Search for the cell housing the specified text and yield its (x, y) center coordinate. 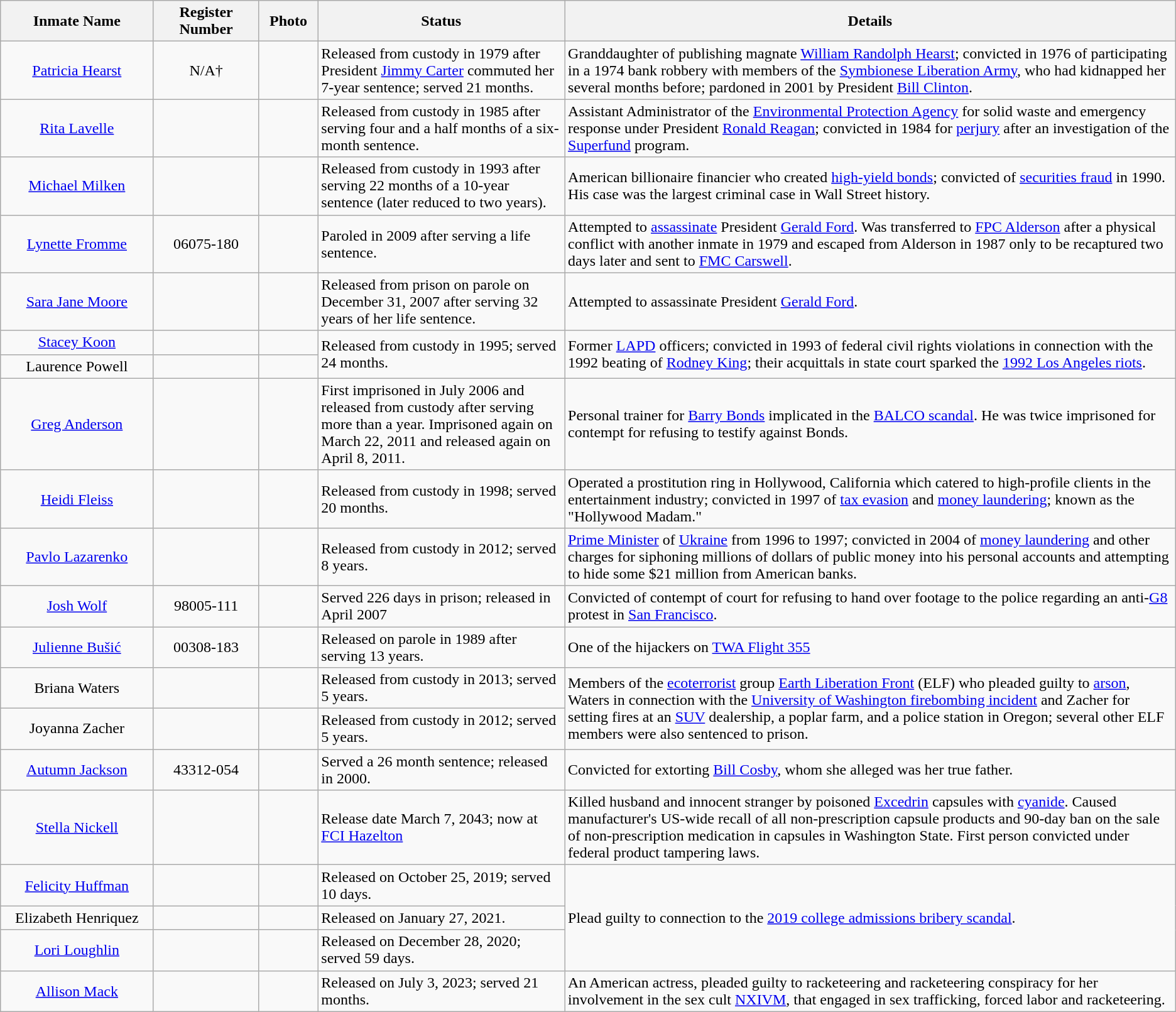
One of the hijackers on TWA Flight 355 (871, 647)
Released on October 25, 2019; served 10 days. (441, 886)
06075-180 (206, 244)
Julienne Bušić (77, 647)
Released from prison on parole on December 31, 2007 after serving 32 years of her life sentence. (441, 302)
N/A† (206, 70)
Elizabeth Henriquez (77, 918)
Rita Lavelle (77, 128)
Stacey Koon (77, 342)
Heidi Fleiss (77, 499)
Released on December 28, 2020; served 59 days. (441, 950)
Convicted of contempt of court for refusing to hand over footage to the police regarding an anti-G8 protest in San Francisco. (871, 606)
Register Number (206, 21)
Served 226 days in prison; released in April 2007 (441, 606)
Released from custody in 1993 after serving 22 months of a 10-year sentence (later reduced to two years). (441, 186)
43312-054 (206, 770)
Lori Loughlin (77, 950)
Autumn Jackson (77, 770)
Released on July 3, 2023; served 21 months. (441, 991)
Photo (288, 21)
98005-111 (206, 606)
Josh Wolf (77, 606)
Joyanna Zacher (77, 729)
Released from custody in 2012; served 8 years. (441, 557)
Released from custody in 2012; served 5 years. (441, 729)
Allison Mack (77, 991)
Patricia Hearst (77, 70)
Released on parole in 1989 after serving 13 years. (441, 647)
Served a 26 month sentence; released in 2000. (441, 770)
00308-183 (206, 647)
Laurence Powell (77, 366)
Pavlo Lazarenko (77, 557)
Paroled in 2009 after serving a life sentence. (441, 244)
Sara Jane Moore (77, 302)
Convicted for extorting Bill Cosby, whom she alleged was her true father. (871, 770)
Released from custody in 1979 after President Jimmy Carter commuted her 7-year sentence; served 21 months. (441, 70)
Briana Waters (77, 688)
Details (871, 21)
Personal trainer for Barry Bonds implicated in the BALCO scandal. He was twice imprisoned for contempt for refusing to testify against Bonds. (871, 424)
Released from custody in 1998; served 20 months. (441, 499)
Released from custody in 1985 after serving four and a half months of a six-month sentence. (441, 128)
Released on January 27, 2021. (441, 918)
Inmate Name (77, 21)
Greg Anderson (77, 424)
Lynette Fromme (77, 244)
Felicity Huffman (77, 886)
Status (441, 21)
Released from custody in 2013; served 5 years. (441, 688)
Released from custody in 1995; served 24 months. (441, 354)
Plead guilty to connection to the 2019 college admissions bribery scandal. (871, 918)
Michael Milken (77, 186)
Stella Nickell (77, 828)
Release date March 7, 2043; now at FCI Hazelton (441, 828)
Attempted to assassinate President Gerald Ford. (871, 302)
